Provide the [X, Y] coordinate of the cell's center where the given text is located.  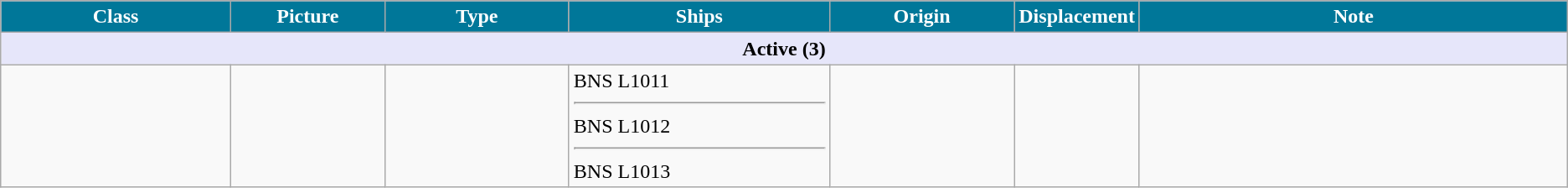
BNS L1011BNS L1012BNS L1013 [699, 126]
Displacement [1077, 17]
Note [1354, 17]
Active (3) [784, 49]
Class [116, 17]
Picture [307, 17]
Ships [699, 17]
Type [477, 17]
Origin [921, 17]
